Locate the cell with the specified text and output its [X, Y] center coordinate. 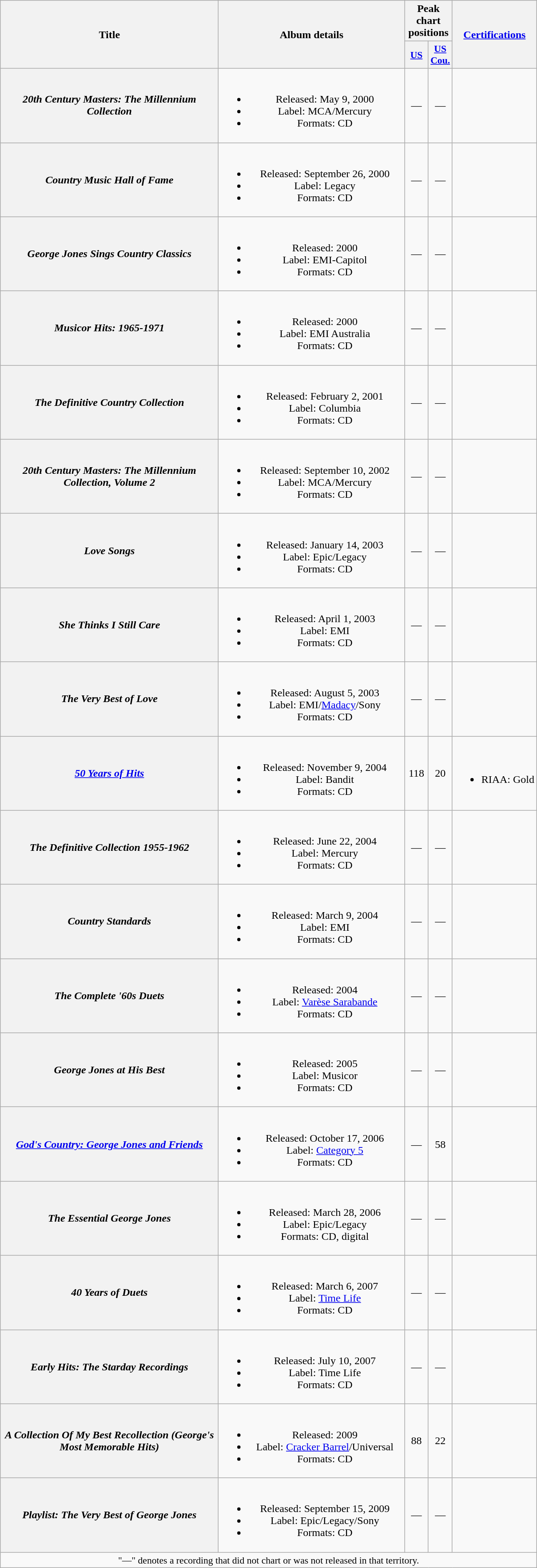
Released: September 15, 2009Label: Epic/Legacy/SonyFormats: CD [312, 1515]
God's Country: George Jones and Friends [109, 1144]
Released: March 28, 2006Label: Epic/LegacyFormats: CD, digital [312, 1219]
RIAA: Gold [494, 774]
Released: 2000Label: EMI AustraliaFormats: CD [312, 328]
Released: November 9, 2004Label: BanditFormats: CD [312, 774]
50 Years of Hits [109, 774]
George Jones Sings Country Classics [109, 254]
She Thinks I Still Care [109, 624]
Certifications [494, 35]
Country Standards [109, 922]
The Essential George Jones [109, 1219]
The Definitive Country Collection [109, 402]
Love Songs [109, 551]
Album details [312, 35]
Released: January 14, 2003Label: Epic/LegacyFormats: CD [312, 551]
Playlist: The Very Best of George Jones [109, 1515]
58 [440, 1144]
Released: March 6, 2007Label: Time LifeFormats: CD [312, 1292]
The Very Best of Love [109, 699]
Released: 2004Label: Varèse SarabandeFormats: CD [312, 996]
20th Century Masters: The Millennium Collection [109, 106]
22 [440, 1441]
Released: June 22, 2004Label: MercuryFormats: CD [312, 847]
Early Hits: The Starday Recordings [109, 1367]
Released: April 1, 2003Label: EMIFormats: CD [312, 624]
Released: September 10, 2002Label: MCA/MercuryFormats: CD [312, 476]
Released: 2009Label: Cracker Barrel/UniversalFormats: CD [312, 1441]
20 [440, 774]
Title [109, 35]
Released: September 26, 2000Label: LegacyFormats: CD [312, 179]
The Complete '60s Duets [109, 996]
Released: 2000Label: EMI-CapitolFormats: CD [312, 254]
Released: August 5, 2003Label: EMI/Madacy/SonyFormats: CD [312, 699]
Musicor Hits: 1965-1971 [109, 328]
118 [417, 774]
Released: July 10, 2007Label: Time LifeFormats: CD [312, 1367]
40 Years of Duets [109, 1292]
20th Century Masters: The Millennium Collection, Volume 2 [109, 476]
Released: May 9, 2000Label: MCA/MercuryFormats: CD [312, 106]
US [417, 55]
Released: February 2, 2001Label: ColumbiaFormats: CD [312, 402]
88 [417, 1441]
Released: October 17, 2006Label: Category 5Formats: CD [312, 1144]
Country Music Hall of Fame [109, 179]
George Jones at His Best [109, 1070]
"—" denotes a recording that did not chart or was not released in that territory. [269, 1560]
Released: March 9, 2004Label: EMIFormats: CD [312, 922]
USCou. [440, 55]
Peak chart positions [428, 21]
A Collection Of My Best Recollection (George's Most Memorable Hits) [109, 1441]
The Definitive Collection 1955-1962 [109, 847]
Released: 2005Label: MusicorFormats: CD [312, 1070]
